Pinpoint the cell where the given text exists, returning its [X, Y] midpoint coordinate. 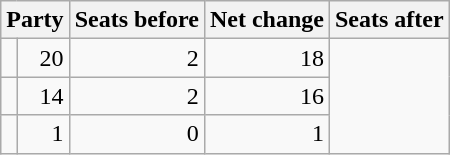
Party [35, 20]
Seats after [389, 20]
Seats before [136, 20]
16 [266, 96]
20 [43, 58]
0 [136, 134]
18 [266, 58]
Net change [266, 20]
14 [43, 96]
